Determine the [x, y] coordinate at the center of the cell enclosing the given text.  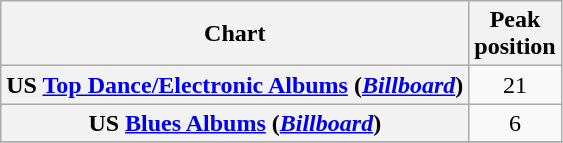
6 [515, 123]
US Blues Albums (Billboard) [235, 123]
US Top Dance/Electronic Albums (Billboard) [235, 85]
Peakposition [515, 34]
21 [515, 85]
Chart [235, 34]
